Identify which cell holds the provided text, then report its [X, Y] central coordinate. 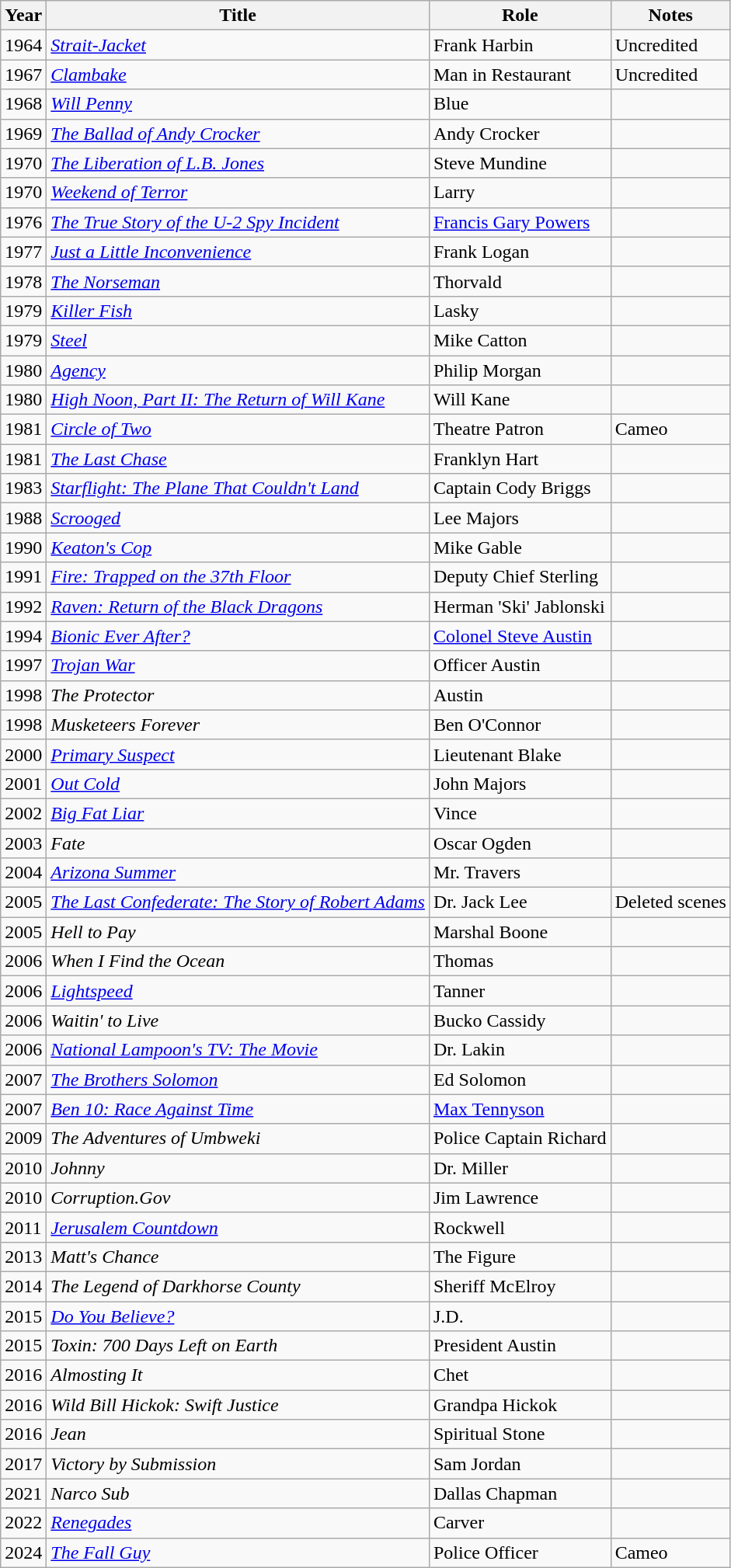
Bucko Cassidy [520, 1020]
Steve Mundine [520, 163]
Theatre Patron [520, 429]
Tanner [520, 991]
Starflight: The Plane That Couldn't Land [238, 488]
Wild Bill Hickok: Swift Justice [238, 1405]
Dallas Chapman [520, 1493]
Police Captain Richard [520, 1139]
1964 [23, 45]
Almosting It [238, 1375]
Arizona Summer [238, 873]
Musketeers Forever [238, 725]
Agency [238, 370]
Dr. Miller [520, 1168]
1991 [23, 577]
2017 [23, 1464]
When I Find the Ocean [238, 961]
Rockwell [520, 1227]
Hell to Pay [238, 932]
Thomas [520, 961]
Andy Crocker [520, 134]
The True Story of the U-2 Spy Incident [238, 222]
1978 [23, 281]
Jean [238, 1434]
2002 [23, 813]
Clambake [238, 75]
Jim Lawrence [520, 1198]
Renegades [238, 1523]
2000 [23, 754]
1997 [23, 666]
2024 [23, 1552]
1992 [23, 607]
2004 [23, 873]
1969 [23, 134]
Corruption.Gov [238, 1198]
Waitin' to Live [238, 1020]
Will Penny [238, 104]
2009 [23, 1139]
Role [520, 16]
The Brothers Solomon [238, 1080]
The Last Confederate: The Story of Robert Adams [238, 902]
The Figure [520, 1257]
Sam Jordan [520, 1464]
Philip Morgan [520, 370]
Dr. Jack Lee [520, 902]
2014 [23, 1286]
1976 [23, 222]
Franklyn Hart [520, 459]
Carver [520, 1523]
President Austin [520, 1346]
Toxin: 700 Days Left on Earth [238, 1346]
Mike Catton [520, 340]
1967 [23, 75]
J.D. [520, 1316]
Deputy Chief Sterling [520, 577]
Will Kane [520, 400]
Killer Fish [238, 311]
The Ballad of Andy Crocker [238, 134]
Police Officer [520, 1552]
Johnny [238, 1168]
The Norseman [238, 281]
Sheriff McElroy [520, 1286]
1968 [23, 104]
Scrooged [238, 518]
Max Tennyson [520, 1109]
Big Fat Liar [238, 813]
Do You Believe? [238, 1316]
The Fall Guy [238, 1552]
Dr. Lakin [520, 1050]
Mr. Travers [520, 873]
Bionic Ever After? [238, 636]
Herman 'Ski' Jablonski [520, 607]
Fire: Trapped on the 37th Floor [238, 577]
1977 [23, 252]
Chet [520, 1375]
Out Cold [238, 784]
Lee Majors [520, 518]
1994 [23, 636]
Ben 10: Race Against Time [238, 1109]
Vince [520, 813]
Frank Harbin [520, 45]
Title [238, 16]
1983 [23, 488]
Officer Austin [520, 666]
Oscar Ogden [520, 843]
2003 [23, 843]
John Majors [520, 784]
1990 [23, 548]
2021 [23, 1493]
The Adventures of Umbweki [238, 1139]
Captain Cody Briggs [520, 488]
Victory by Submission [238, 1464]
High Noon, Part II: The Return of Will Kane [238, 400]
Spiritual Stone [520, 1434]
Notes [670, 16]
Ben O'Connor [520, 725]
Trojan War [238, 666]
Year [23, 16]
Blue [520, 104]
Thorvald [520, 281]
2011 [23, 1227]
Strait-Jacket [238, 45]
Lightspeed [238, 991]
Narco Sub [238, 1493]
2013 [23, 1257]
Circle of Two [238, 429]
The Legend of Darkhorse County [238, 1286]
Francis Gary Powers [520, 222]
Colonel Steve Austin [520, 636]
1988 [23, 518]
Lasky [520, 311]
National Lampoon's TV: The Movie [238, 1050]
Just a Little Inconvenience [238, 252]
Deleted scenes [670, 902]
Jerusalem Countdown [238, 1227]
The Last Chase [238, 459]
Primary Suspect [238, 754]
The Protector [238, 695]
Raven: Return of the Black Dragons [238, 607]
Keaton's Cop [238, 548]
Marshal Boone [520, 932]
Ed Solomon [520, 1080]
Fate [238, 843]
Lieutenant Blake [520, 754]
Man in Restaurant [520, 75]
2001 [23, 784]
Grandpa Hickok [520, 1405]
2022 [23, 1523]
Larry [520, 193]
Mike Gable [520, 548]
The Liberation of L.B. Jones [238, 163]
Austin [520, 695]
Matt's Chance [238, 1257]
Steel [238, 340]
Frank Logan [520, 252]
Weekend of Terror [238, 193]
